Identify which cell holds the provided text, then report its [X, Y] central coordinate. 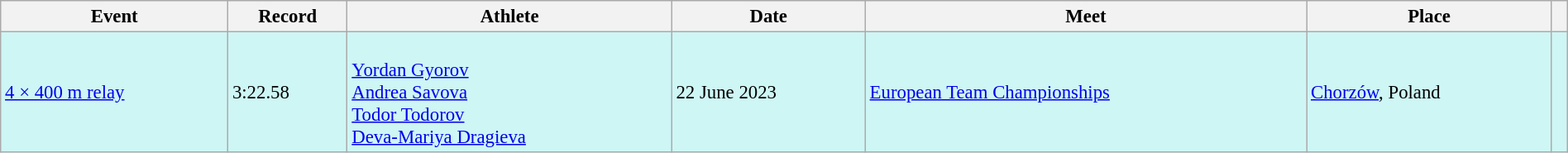
Event [114, 17]
Place [1429, 17]
Record [288, 17]
Date [768, 17]
Yordan GyorovAndrea SavovaTodor TodorovDeva-Mariya Dragieva [509, 93]
22 June 2023 [768, 93]
4 × 400 m relay [114, 93]
3:22.58 [288, 93]
Chorzów, Poland [1429, 93]
Meet [1085, 17]
European Team Championships [1085, 93]
Athlete [509, 17]
